Return the [X, Y] coordinate for the center point of the cell that contains the specified text.  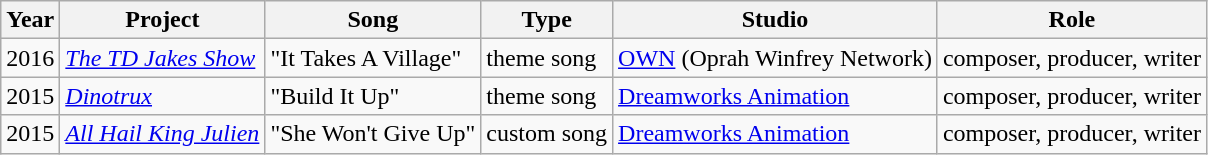
"She Won't Give Up" [373, 134]
"Build It Up" [373, 96]
Type [547, 20]
"It Takes A Village" [373, 58]
Dinotrux [162, 96]
2016 [30, 58]
OWN (Oprah Winfrey Network) [776, 58]
The TD Jakes Show [162, 58]
Project [162, 20]
custom song [547, 134]
Song [373, 20]
All Hail King Julien [162, 134]
Year [30, 20]
Role [1072, 20]
Studio [776, 20]
